Return the [x, y] coordinate for the center point of the cell that contains the specified text.  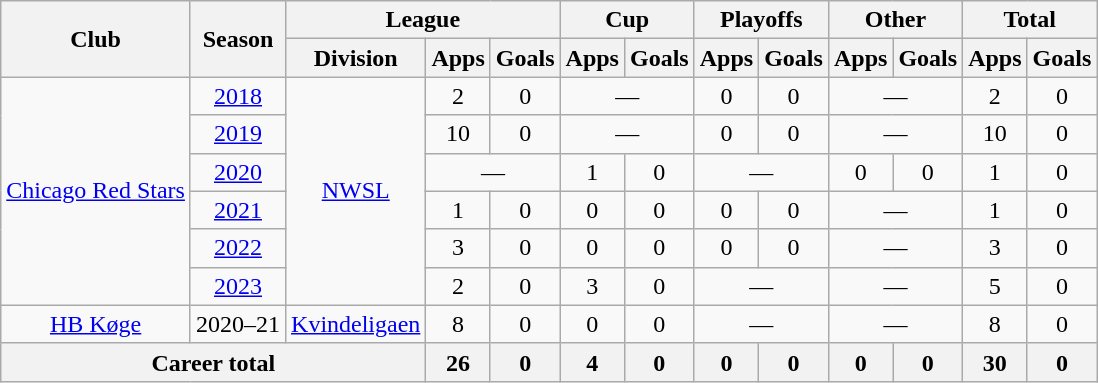
2019 [238, 134]
30 [995, 362]
2023 [238, 286]
League [424, 20]
Career total [214, 362]
Other [895, 20]
2022 [238, 248]
2018 [238, 96]
HB Køge [96, 324]
NWSL [356, 191]
Playoffs [761, 20]
Total [1030, 20]
Season [238, 39]
Club [96, 39]
26 [458, 362]
Cup [627, 20]
4 [592, 362]
2020–21 [238, 324]
2021 [238, 210]
Division [356, 58]
5 [995, 286]
Kvindeligaen [356, 324]
Chicago Red Stars [96, 191]
2020 [238, 172]
